Capture the cell that displays the provided text and extract its [X, Y] central coordinate. 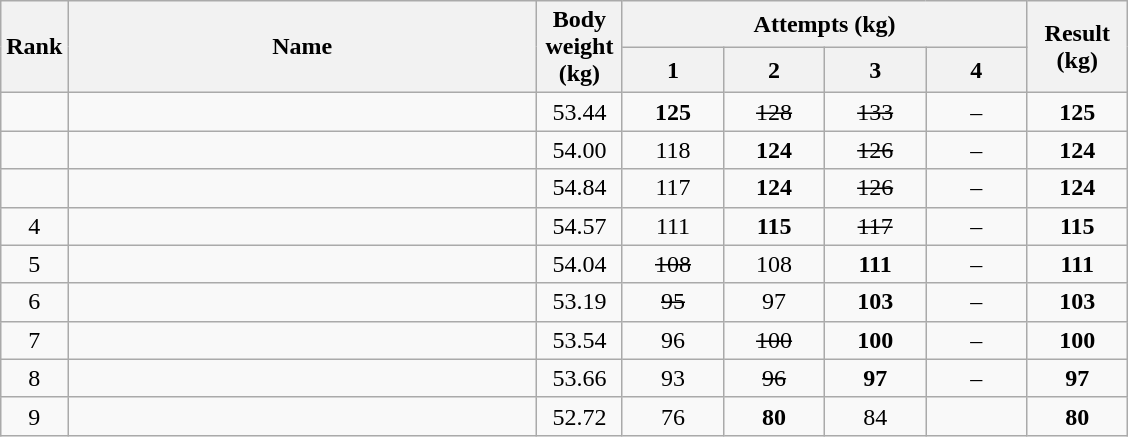
54.00 [579, 150]
52.72 [579, 416]
Body weight (kg) [579, 47]
84 [876, 416]
2 [774, 70]
5 [34, 264]
1 [672, 70]
128 [774, 112]
Name [302, 47]
Attempts (kg) [824, 24]
Rank [34, 47]
118 [672, 150]
3 [876, 70]
9 [34, 416]
133 [876, 112]
54.04 [579, 264]
76 [672, 416]
95 [672, 302]
54.84 [579, 188]
7 [34, 340]
54.57 [579, 226]
53.19 [579, 302]
53.54 [579, 340]
53.66 [579, 378]
Result (kg) [1078, 47]
8 [34, 378]
53.44 [579, 112]
6 [34, 302]
93 [672, 378]
